Extract the (X, Y) coordinate from the center of the cell holding the provided text.  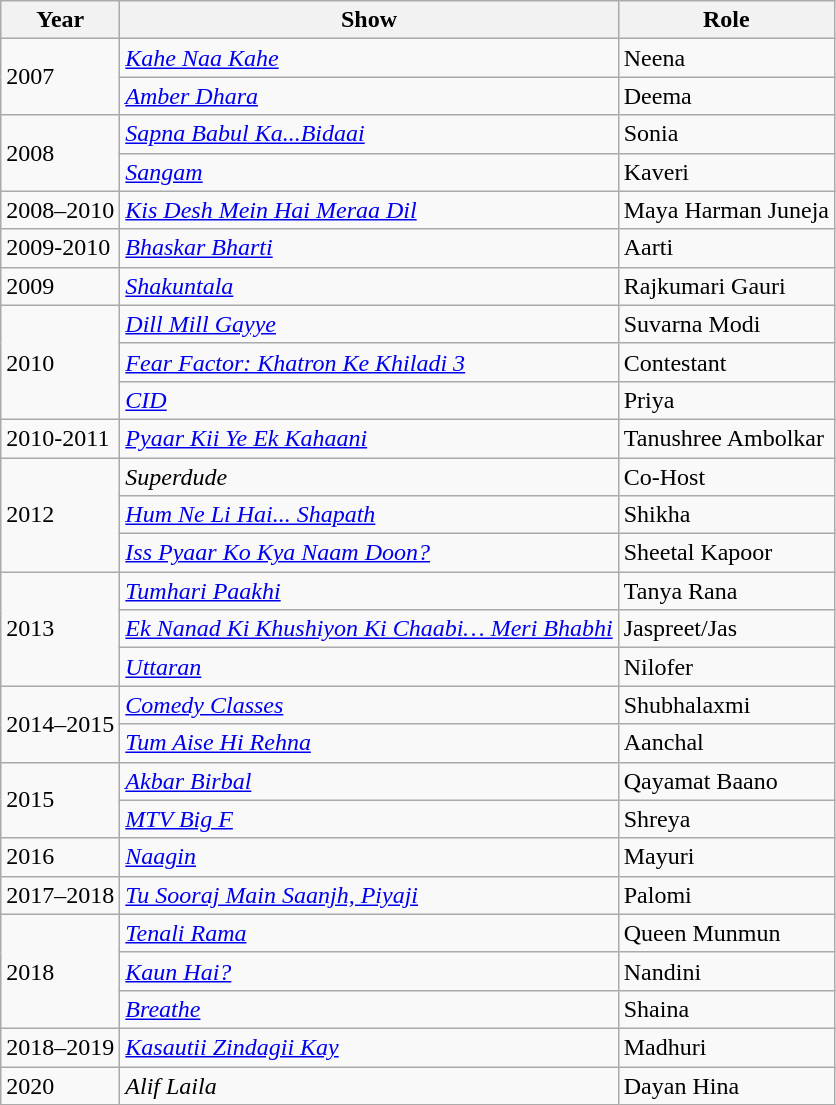
2010 (60, 362)
Neena (726, 58)
Aarti (726, 248)
Queen Munmun (726, 933)
Co-Host (726, 477)
Sapna Babul Ka...Bidaai (369, 134)
Kahe Naa Kahe (369, 58)
2008 (60, 153)
2020 (60, 1085)
Qayamat Baano (726, 781)
Pyaar Kii Ye Ek Kahaani (369, 438)
Year (60, 20)
Deema (726, 96)
Tanya Rana (726, 591)
Breathe (369, 1009)
Palomi (726, 895)
Sonia (726, 134)
2018 (60, 971)
Mayuri (726, 857)
Bhaskar Bharti (369, 248)
Maya Harman Juneja (726, 210)
Shubhalaxmi (726, 705)
Role (726, 20)
2007 (60, 77)
CID (369, 400)
Priya (726, 400)
Suvarna Modi (726, 324)
Alif Laila (369, 1085)
Tum Aise Hi Rehna (369, 743)
Tenali Rama (369, 933)
Kasautii Zindagii Kay (369, 1047)
Jaspreet/Jas (726, 629)
MTV Big F (369, 819)
Shikha (726, 515)
Tu Sooraj Main Saanjh, Piyaji (369, 895)
Nandini (726, 971)
Tumhari Paakhi (369, 591)
Akbar Birbal (369, 781)
Comedy Classes (369, 705)
Show (369, 20)
Sangam (369, 172)
Rajkumari Gauri (726, 286)
Ek Nanad Ki Khushiyon Ki Chaabi… Meri Bhabhi (369, 629)
Superdude (369, 477)
2013 (60, 629)
2014–2015 (60, 724)
2008–2010 (60, 210)
2009-2010 (60, 248)
Kis Desh Mein Hai Meraa Dil (369, 210)
Madhuri (726, 1047)
Kaun Hai? (369, 971)
Nilofer (726, 667)
2018–2019 (60, 1047)
Shaina (726, 1009)
2010-2011 (60, 438)
Kaveri (726, 172)
2012 (60, 515)
Uttaran (369, 667)
Sheetal Kapoor (726, 553)
Dayan Hina (726, 1085)
Dill Mill Gayye (369, 324)
Tanushree Ambolkar (726, 438)
Shreya (726, 819)
2016 (60, 857)
Hum Ne Li Hai... Shapath (369, 515)
2015 (60, 800)
Iss Pyaar Ko Kya Naam Doon? (369, 553)
Contestant (726, 362)
2009 (60, 286)
2017–2018 (60, 895)
Aanchal (726, 743)
Naagin (369, 857)
Fear Factor: Khatron Ke Khiladi 3 (369, 362)
Amber Dhara (369, 96)
Shakuntala (369, 286)
